Scan for the cell matching the given text and deliver its (X, Y) coordinate at center. 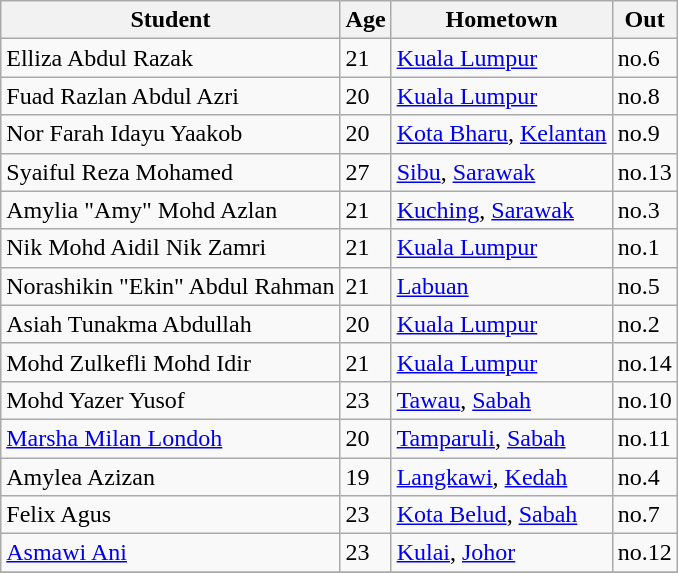
no.7 (644, 515)
Felix Agus (170, 515)
Mohd Zulkefli Mohd Idir (170, 362)
no.13 (644, 172)
no.14 (644, 362)
Norashikin "Ekin" Abdul Rahman (170, 286)
Mohd Yazer Yusof (170, 400)
19 (366, 477)
no.4 (644, 477)
Kota Bharu, Kelantan (502, 134)
Age (366, 20)
no.6 (644, 58)
no.3 (644, 210)
Kuching, Sarawak (502, 210)
Marsha Milan Londoh (170, 438)
no.8 (644, 96)
Kulai, Johor (502, 553)
Student (170, 20)
Amylia "Amy" Mohd Azlan (170, 210)
Nor Farah Idayu Yaakob (170, 134)
Out (644, 20)
no.12 (644, 553)
no.9 (644, 134)
no.1 (644, 248)
no.5 (644, 286)
Sibu, Sarawak (502, 172)
Fuad Razlan Abdul Azri (170, 96)
Langkawi, Kedah (502, 477)
27 (366, 172)
Asiah Tunakma Abdullah (170, 324)
Kota Belud, Sabah (502, 515)
Tamparuli, Sabah (502, 438)
no.2 (644, 324)
no.10 (644, 400)
Hometown (502, 20)
no.11 (644, 438)
Nik Mohd Aidil Nik Zamri (170, 248)
Syaiful Reza Mohamed (170, 172)
Tawau, Sabah (502, 400)
Asmawi Ani (170, 553)
Elliza Abdul Razak (170, 58)
Amylea Azizan (170, 477)
Labuan (502, 286)
